Determine the [X, Y] coordinate at the center of the cell enclosing the given text.  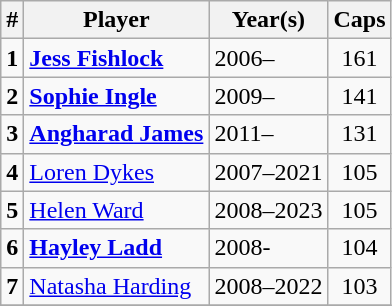
4 [12, 172]
7 [12, 286]
Jess Fishlock [116, 58]
141 [360, 96]
2008–2022 [268, 286]
Hayley Ladd [116, 248]
Angharad James [116, 134]
Helen Ward [116, 210]
2 [12, 96]
2011– [268, 134]
2008- [268, 248]
104 [360, 248]
2006– [268, 58]
5 [12, 210]
3 [12, 134]
# [12, 20]
2008–2023 [268, 210]
103 [360, 286]
Year(s) [268, 20]
Sophie Ingle [116, 96]
Natasha Harding [116, 286]
2009– [268, 96]
Caps [360, 20]
6 [12, 248]
Player [116, 20]
131 [360, 134]
2007–2021 [268, 172]
Loren Dykes [116, 172]
161 [360, 58]
1 [12, 58]
